From the cell containing the given text, extract its center point as (X, Y) coordinate. 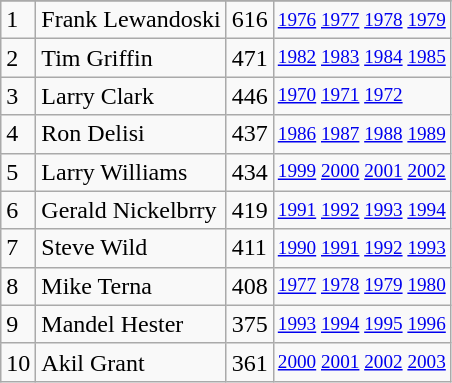
1999 2000 2001 2002 (362, 172)
419 (250, 210)
446 (250, 96)
1991 1992 1993 1994 (362, 210)
1977 1978 1979 1980 (362, 286)
471 (250, 58)
Mandel Hester (131, 324)
616 (250, 20)
1 (18, 20)
1986 1987 1988 1989 (362, 134)
7 (18, 248)
Frank Lewandoski (131, 20)
Larry Clark (131, 96)
Tim Griffin (131, 58)
Akil Grant (131, 362)
1982 1983 1984 1985 (362, 58)
2 (18, 58)
1990 1991 1992 1993 (362, 248)
408 (250, 286)
Steve Wild (131, 248)
361 (250, 362)
10 (18, 362)
5 (18, 172)
437 (250, 134)
Mike Terna (131, 286)
Larry Williams (131, 172)
3 (18, 96)
8 (18, 286)
9 (18, 324)
434 (250, 172)
1976 1977 1978 1979 (362, 20)
Gerald Nickelbrry (131, 210)
1993 1994 1995 1996 (362, 324)
4 (18, 134)
6 (18, 210)
375 (250, 324)
Ron Delisi (131, 134)
2000 2001 2002 2003 (362, 362)
411 (250, 248)
1970 1971 1972 (362, 96)
